Output the (X, Y) coordinate of the center of the cell containing the given text.  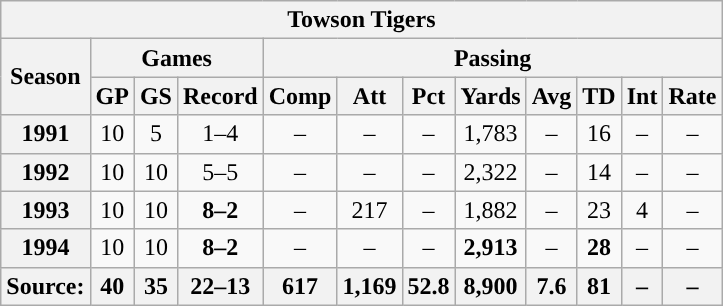
TD (599, 96)
Rate (692, 96)
1994 (46, 248)
Yards (490, 96)
81 (599, 286)
Avg (552, 96)
5 (156, 134)
Season (46, 77)
28 (599, 248)
23 (599, 210)
16 (599, 134)
2,322 (490, 172)
GS (156, 96)
Pct (428, 96)
1992 (46, 172)
Att (370, 96)
617 (300, 286)
Passing (492, 58)
1991 (46, 134)
1,169 (370, 286)
1993 (46, 210)
Games (176, 58)
1–4 (220, 134)
22–13 (220, 286)
5–5 (220, 172)
8,900 (490, 286)
35 (156, 286)
Towson Tigers (362, 20)
Comp (300, 96)
14 (599, 172)
4 (642, 210)
Source: (46, 286)
2,913 (490, 248)
40 (112, 286)
7.6 (552, 286)
GP (112, 96)
52.8 (428, 286)
1,882 (490, 210)
Int (642, 96)
Record (220, 96)
1,783 (490, 134)
217 (370, 210)
